Determine the (X, Y) coordinate at the center of the cell enclosing the given text.  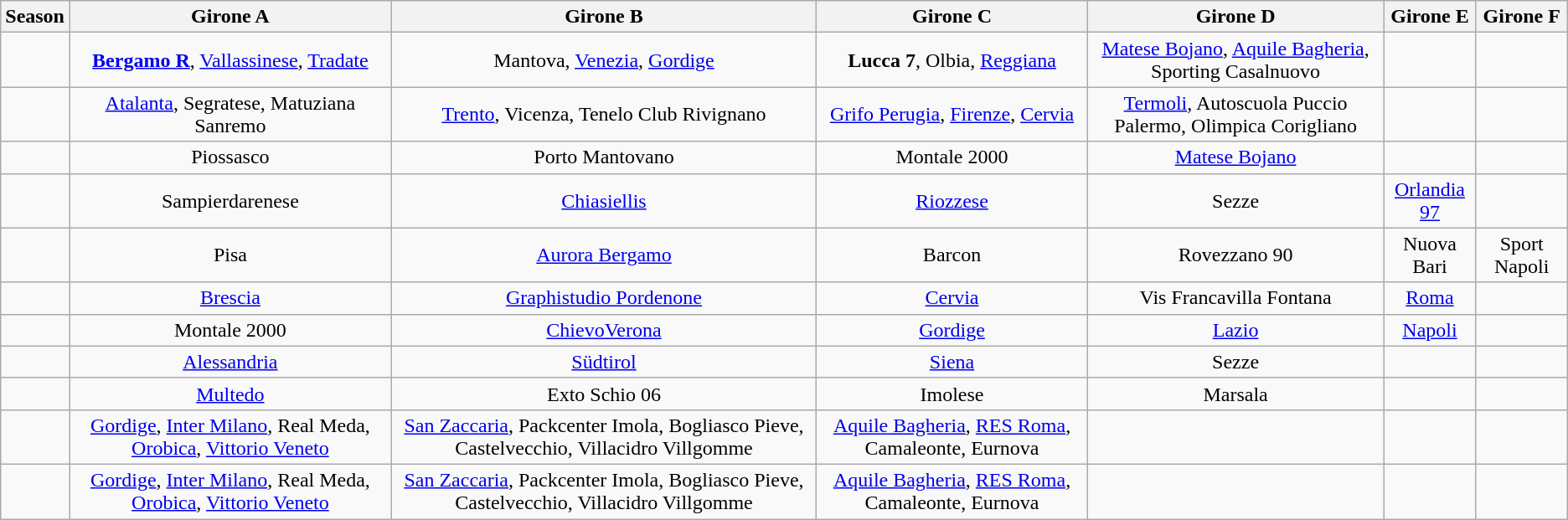
Rovezzano 90 (1235, 255)
Marsala (1235, 394)
Girone C (952, 17)
Aurora Bergamo (603, 255)
Porto Mantovano (603, 157)
Girone B (603, 17)
Season (35, 17)
Roma (1430, 298)
Girone A (230, 17)
Lucca 7, Olbia, Reggiana (952, 60)
Barcon (952, 255)
Multedo (230, 394)
Napoli (1430, 330)
Südtirol (603, 362)
Bergamo R, Vallassinese, Tradate (230, 60)
Gordige (952, 330)
Girone D (1235, 17)
Cervia (952, 298)
Sampierdarenese (230, 201)
Nuova Bari (1430, 255)
Lazio (1235, 330)
Chiasiellis (603, 201)
Trento, Vicenza, Tenelo Club Rivignano (603, 114)
Piossasco (230, 157)
Sport Napoli (1521, 255)
Alessandria (230, 362)
Girone F (1521, 17)
Brescia (230, 298)
Girone E (1430, 17)
Siena (952, 362)
Grifo Perugia, Firenze, Cervia (952, 114)
Graphistudio Pordenone (603, 298)
Pisa (230, 255)
Riozzese (952, 201)
Atalanta, Segratese, Matuziana Sanremo (230, 114)
ChievoVerona (603, 330)
Exto Schio 06 (603, 394)
Matese Bojano, Aquile Bagheria, Sporting Casalnuovo (1235, 60)
Mantova, Venezia, Gordige (603, 60)
Matese Bojano (1235, 157)
Imolese (952, 394)
Orlandia 97 (1430, 201)
Termoli, Autoscuola Puccio Palermo, Olimpica Corigliano (1235, 114)
Vis Francavilla Fontana (1235, 298)
